Detect which cell encompasses the target text, then output its [x, y] center coordinate. 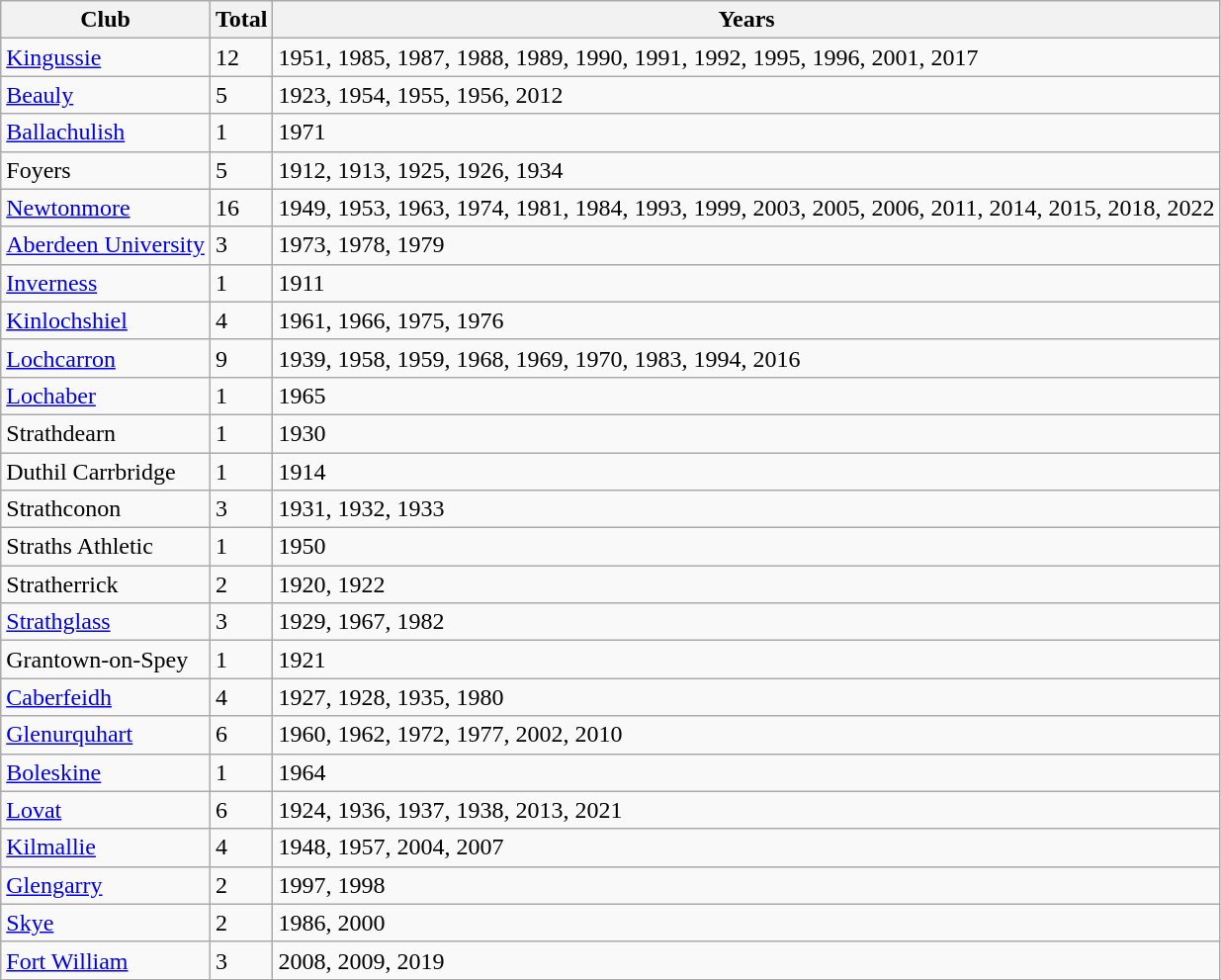
Glenurquhart [106, 735]
1971 [746, 133]
1961, 1966, 1975, 1976 [746, 320]
1924, 1936, 1937, 1938, 2013, 2021 [746, 810]
Years [746, 20]
Stratherrick [106, 584]
2008, 2009, 2019 [746, 960]
1986, 2000 [746, 923]
1912, 1913, 1925, 1926, 1934 [746, 170]
16 [241, 208]
Kingussie [106, 57]
Straths Athletic [106, 547]
1939, 1958, 1959, 1968, 1969, 1970, 1983, 1994, 2016 [746, 358]
1927, 1928, 1935, 1980 [746, 697]
Kilmallie [106, 847]
Club [106, 20]
Skye [106, 923]
1951, 1985, 1987, 1988, 1989, 1990, 1991, 1992, 1995, 1996, 2001, 2017 [746, 57]
Caberfeidh [106, 697]
1923, 1954, 1955, 1956, 2012 [746, 95]
Glengarry [106, 885]
Lovat [106, 810]
1929, 1967, 1982 [746, 622]
1960, 1962, 1972, 1977, 2002, 2010 [746, 735]
Aberdeen University [106, 245]
1920, 1922 [746, 584]
Strathconon [106, 509]
1949, 1953, 1963, 1974, 1981, 1984, 1993, 1999, 2003, 2005, 2006, 2011, 2014, 2015, 2018, 2022 [746, 208]
1931, 1932, 1933 [746, 509]
1964 [746, 772]
1911 [746, 283]
1973, 1978, 1979 [746, 245]
Lochcarron [106, 358]
1997, 1998 [746, 885]
Ballachulish [106, 133]
Fort William [106, 960]
Newtonmore [106, 208]
1914 [746, 472]
Foyers [106, 170]
Strathglass [106, 622]
Boleskine [106, 772]
Strathdearn [106, 433]
Total [241, 20]
Beauly [106, 95]
12 [241, 57]
1948, 1957, 2004, 2007 [746, 847]
Grantown-on-Spey [106, 660]
1921 [746, 660]
1950 [746, 547]
1930 [746, 433]
Inverness [106, 283]
Lochaber [106, 396]
1965 [746, 396]
Kinlochshiel [106, 320]
Duthil Carrbridge [106, 472]
9 [241, 358]
